Return (X, Y) of the center of cell containing provided text 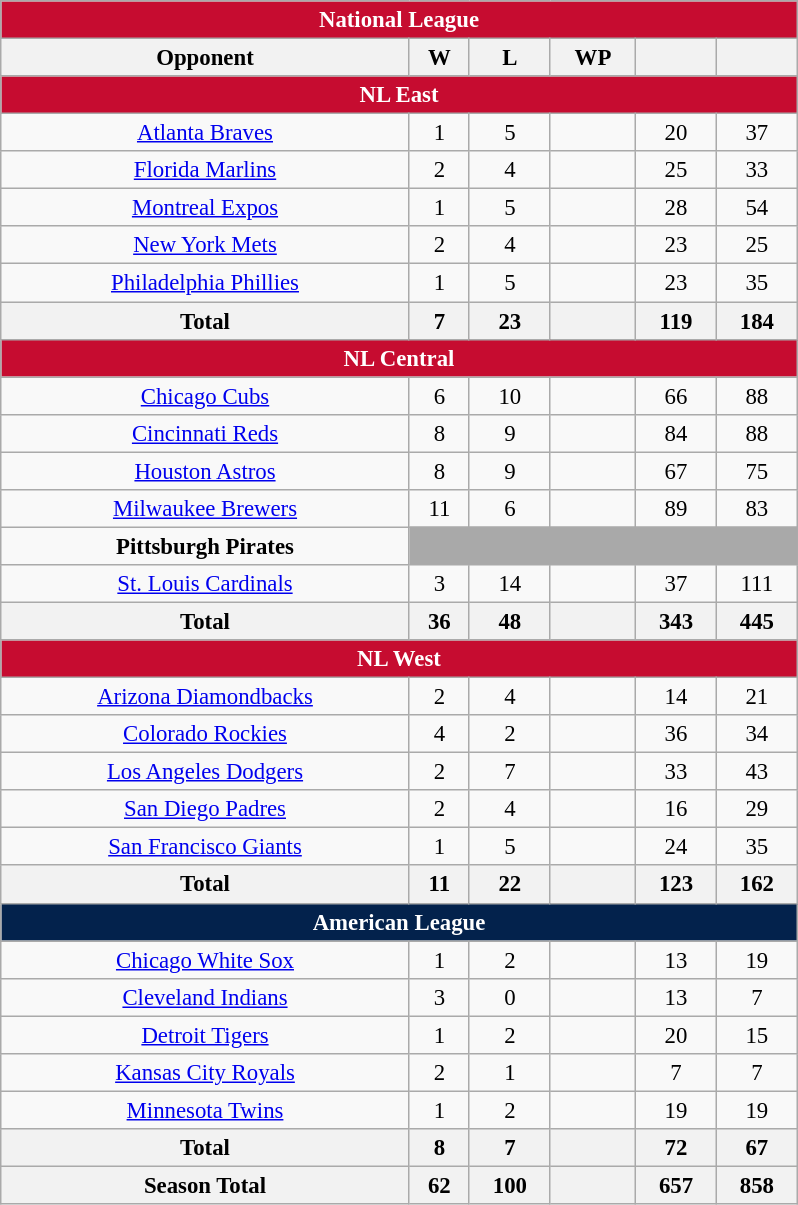
NL West (399, 659)
21 (756, 696)
W (439, 57)
343 (676, 621)
83 (756, 508)
89 (676, 508)
10 (510, 396)
15 (756, 1035)
San Francisco Giants (205, 847)
858 (756, 1185)
Montreal Expos (205, 208)
Arizona Diamondbacks (205, 696)
Cleveland Indians (205, 997)
Florida Marlins (205, 170)
Pittsburgh Pirates (205, 546)
National League (399, 20)
Atlanta Braves (205, 133)
43 (756, 772)
NL Central (399, 358)
84 (676, 433)
Philadelphia Phillies (205, 283)
San Diego Padres (205, 809)
0 (510, 997)
Opponent (205, 57)
Milwaukee Brewers (205, 508)
Los Angeles Dodgers (205, 772)
NL East (399, 95)
Colorado Rockies (205, 734)
66 (676, 396)
American League (399, 922)
WP (592, 57)
Minnesota Twins (205, 1110)
34 (756, 734)
100 (510, 1185)
Season Total (205, 1185)
54 (756, 208)
22 (510, 884)
24 (676, 847)
657 (676, 1185)
29 (756, 809)
162 (756, 884)
Cincinnati Reds (205, 433)
28 (676, 208)
111 (756, 584)
119 (676, 321)
62 (439, 1185)
445 (756, 621)
184 (756, 321)
48 (510, 621)
New York Mets (205, 245)
Chicago Cubs (205, 396)
St. Louis Cardinals (205, 584)
Kansas City Royals (205, 1072)
Chicago White Sox (205, 960)
123 (676, 884)
Detroit Tigers (205, 1035)
Houston Astros (205, 471)
L (510, 57)
16 (676, 809)
75 (756, 471)
72 (676, 1148)
